Extract the (X, Y) coordinate from the center of the cell holding the provided text.  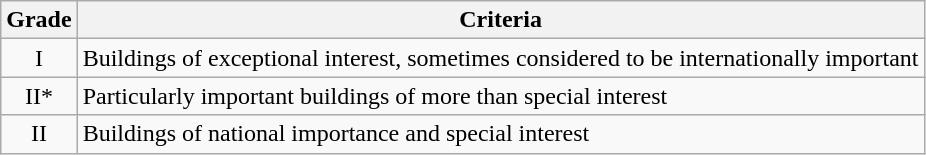
Buildings of national importance and special interest (500, 134)
Particularly important buildings of more than special interest (500, 96)
I (39, 58)
II (39, 134)
Buildings of exceptional interest, sometimes considered to be internationally important (500, 58)
II* (39, 96)
Criteria (500, 20)
Grade (39, 20)
